Detect which cell encompasses the target text, then output its [X, Y] center coordinate. 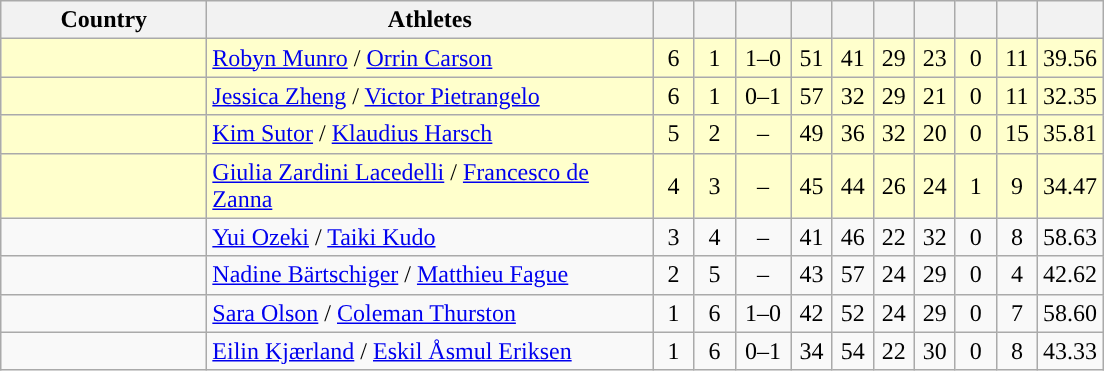
34 [812, 351]
Nadine Bärtschiger / Matthieu Fague [430, 275]
54 [852, 351]
Jessica Zheng / Victor Pietrangelo [430, 96]
Kim Sutor / Klaudius Harsch [430, 134]
45 [812, 186]
Robyn Munro / Orrin Carson [430, 58]
49 [812, 134]
35.81 [1070, 134]
20 [934, 134]
Eilin Kjærland / Eskil Åsmul Eriksen [430, 351]
51 [812, 58]
58.60 [1070, 313]
43 [812, 275]
52 [852, 313]
42 [812, 313]
26 [894, 186]
44 [852, 186]
30 [934, 351]
15 [1016, 134]
Country [104, 20]
Giulia Zardini Lacedelli / Francesco de Zanna [430, 186]
58.63 [1070, 237]
23 [934, 58]
7 [1016, 313]
36 [852, 134]
Athletes [430, 20]
46 [852, 237]
42.62 [1070, 275]
32.35 [1070, 96]
43.33 [1070, 351]
21 [934, 96]
39.56 [1070, 58]
Yui Ozeki / Taiki Kudo [430, 237]
9 [1016, 186]
34.47 [1070, 186]
Sara Olson / Coleman Thurston [430, 313]
